Scan for the cell matching the given text and deliver its [x, y] coordinate at center. 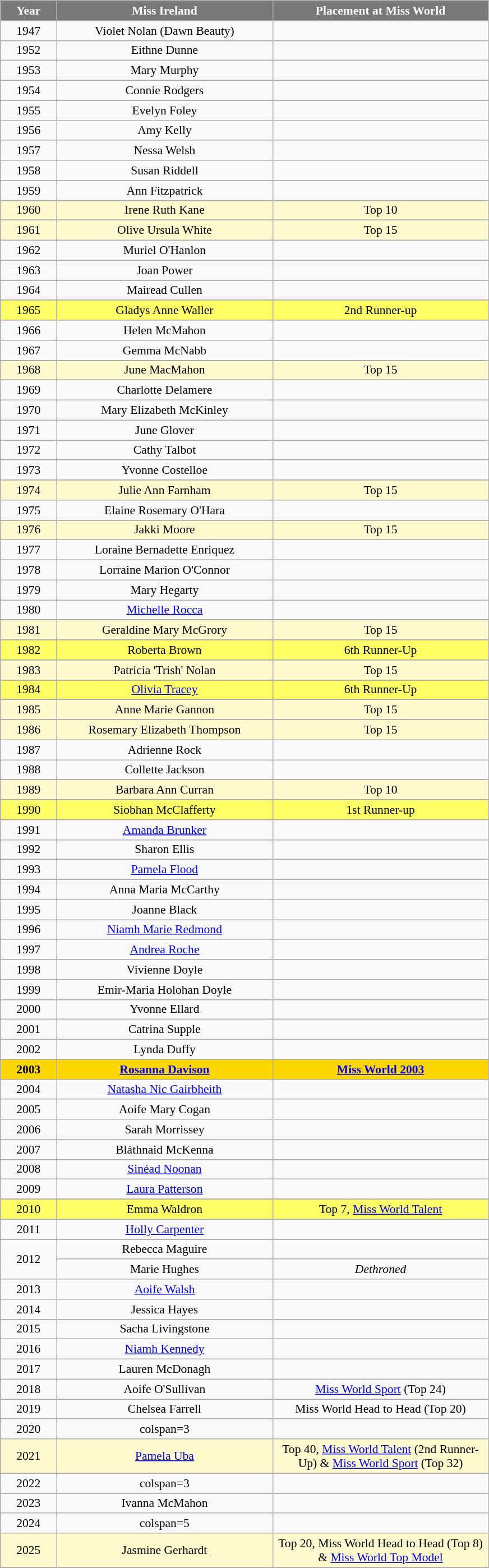
1957 [29, 151]
Placement at Miss World [380, 11]
Aoife Mary Cogan [165, 1110]
Amy Kelly [165, 131]
Catrina Supple [165, 1030]
Collette Jackson [165, 770]
2023 [29, 1504]
Lauren McDonagh [165, 1369]
2007 [29, 1150]
1964 [29, 290]
2002 [29, 1050]
2022 [29, 1483]
Mary Hegarty [165, 590]
Loraine Bernadette Enriquez [165, 550]
Rebecca Maguire [165, 1249]
1993 [29, 870]
Rosanna Davison [165, 1069]
2010 [29, 1210]
2021 [29, 1456]
Pamela Flood [165, 870]
1966 [29, 330]
2006 [29, 1129]
Ivanna McMahon [165, 1504]
Aoife Walsh [165, 1289]
Natasha Nic Gairbheith [165, 1090]
Emma Waldron [165, 1210]
2012 [29, 1260]
1981 [29, 630]
1976 [29, 530]
Bláthnaid McKenna [165, 1150]
2018 [29, 1389]
Nessa Welsh [165, 151]
Olivia Tracey [165, 690]
1970 [29, 411]
1984 [29, 690]
2nd Runner-up [380, 311]
2020 [29, 1429]
1954 [29, 91]
1958 [29, 170]
1978 [29, 570]
1994 [29, 890]
June MacMahon [165, 370]
Roberta Brown [165, 650]
Evelyn Foley [165, 110]
Amanda Brunker [165, 830]
2013 [29, 1289]
2003 [29, 1069]
Sinéad Noonan [165, 1169]
Ann Fitzpatrick [165, 191]
Niamh Kennedy [165, 1349]
Anne Marie Gannon [165, 710]
1947 [29, 31]
1953 [29, 71]
1962 [29, 251]
1983 [29, 670]
1988 [29, 770]
1967 [29, 351]
Elaine Rosemary O'Hara [165, 510]
1999 [29, 990]
2005 [29, 1110]
2008 [29, 1169]
Joan Power [165, 270]
Lorraine Marion O'Connor [165, 570]
Dethroned [380, 1270]
1960 [29, 210]
Yvonne Costelloe [165, 471]
1963 [29, 270]
2019 [29, 1409]
Patricia 'Trish' Nolan [165, 670]
Julie Ann Farnham [165, 490]
Michelle Rocca [165, 610]
Holly Carpenter [165, 1229]
Adrienne Rock [165, 750]
1968 [29, 370]
Top 40, Miss World Talent (2nd Runner-Up) & Miss World Sport (Top 32) [380, 1456]
1975 [29, 510]
Mary Elizabeth McKinley [165, 411]
Miss World Sport (Top 24) [380, 1389]
Emir-Maria Holohan Doyle [165, 990]
Barbara Ann Curran [165, 790]
Aoife O'Sullivan [165, 1389]
Niamh Marie Redmond [165, 930]
1952 [29, 50]
Chelsea Farrell [165, 1409]
Pamela Uba [165, 1456]
Anna Maria McCarthy [165, 890]
Joanne Black [165, 910]
1955 [29, 110]
Marie Hughes [165, 1270]
Mary Murphy [165, 71]
1969 [29, 390]
2017 [29, 1369]
Top 7, Miss World Talent [380, 1210]
1989 [29, 790]
Rosemary Elizabeth Thompson [165, 730]
2014 [29, 1309]
1956 [29, 131]
1961 [29, 230]
1982 [29, 650]
1971 [29, 430]
Olive Ursula White [165, 230]
2004 [29, 1090]
2016 [29, 1349]
1985 [29, 710]
Jasmine Gerhardt [165, 1550]
Gladys Anne Waller [165, 311]
Sacha Livingstone [165, 1329]
1st Runner-up [380, 810]
1987 [29, 750]
June Glover [165, 430]
Vivienne Doyle [165, 970]
1991 [29, 830]
Connie Rodgers [165, 91]
2025 [29, 1550]
1998 [29, 970]
Sarah Morrissey [165, 1129]
1977 [29, 550]
1974 [29, 490]
colspan=5 [165, 1524]
1959 [29, 191]
Top 20, Miss World Head to Head (Top 8) & Miss World Top Model [380, 1550]
2000 [29, 1009]
Geraldine Mary McGrory [165, 630]
Muriel O'Hanlon [165, 251]
1990 [29, 810]
Andrea Roche [165, 950]
2011 [29, 1229]
1997 [29, 950]
Cathy Talbot [165, 450]
Miss Ireland [165, 11]
Siobhan McClafferty [165, 810]
Charlotte Delamere [165, 390]
Jakki Moore [165, 530]
1979 [29, 590]
1996 [29, 930]
Mairead Cullen [165, 290]
1992 [29, 850]
2001 [29, 1030]
Helen McMahon [165, 330]
Violet Nolan (Dawn Beauty) [165, 31]
1972 [29, 450]
Year [29, 11]
Miss World 2003 [380, 1069]
Yvonne Ellard [165, 1009]
Gemma McNabb [165, 351]
Sharon Ellis [165, 850]
1995 [29, 910]
Jessica Hayes [165, 1309]
Lynda Duffy [165, 1050]
1980 [29, 610]
1986 [29, 730]
1973 [29, 471]
Susan Riddell [165, 170]
Miss World Head to Head (Top 20) [380, 1409]
Irene Ruth Kane [165, 210]
Laura Patterson [165, 1189]
2024 [29, 1524]
Eithne Dunne [165, 50]
2015 [29, 1329]
1965 [29, 311]
2009 [29, 1189]
